Search for the cell housing the specified text and yield its (X, Y) center coordinate. 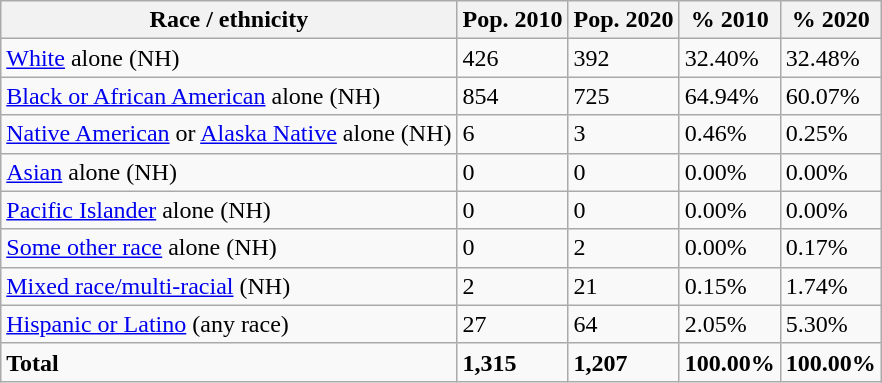
21 (624, 286)
3 (624, 134)
Race / ethnicity (229, 20)
Black or African American alone (NH) (229, 96)
Asian alone (NH) (229, 172)
64.94% (730, 96)
5.30% (830, 324)
0.17% (830, 248)
0.15% (730, 286)
0.25% (830, 134)
Native American or Alaska Native alone (NH) (229, 134)
Hispanic or Latino (any race) (229, 324)
1,315 (512, 362)
Mixed race/multi-racial (NH) (229, 286)
% 2020 (830, 20)
Pop. 2020 (624, 20)
64 (624, 324)
854 (512, 96)
1,207 (624, 362)
Pop. 2010 (512, 20)
White alone (NH) (229, 58)
426 (512, 58)
60.07% (830, 96)
32.48% (830, 58)
Total (229, 362)
Pacific Islander alone (NH) (229, 210)
1.74% (830, 286)
2.05% (730, 324)
32.40% (730, 58)
392 (624, 58)
Some other race alone (NH) (229, 248)
0.46% (730, 134)
725 (624, 96)
% 2010 (730, 20)
6 (512, 134)
27 (512, 324)
